For the text-containing cell, return its midpoint in [X, Y] coordinate format. 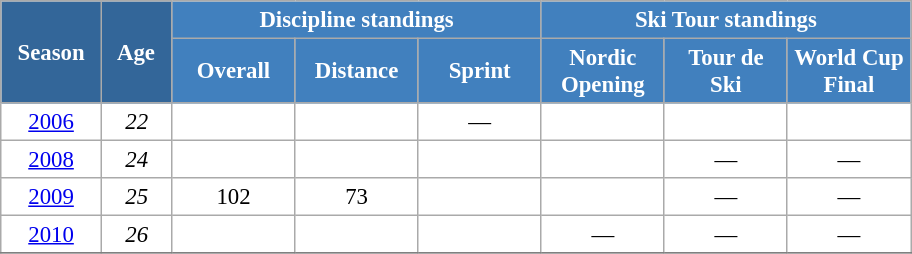
World CupFinal [848, 72]
Ski Tour standings [726, 20]
Sprint [480, 72]
24 [136, 160]
Age [136, 52]
73 [356, 197]
102 [234, 197]
2009 [52, 197]
NordicOpening [602, 72]
Tour deSki [726, 72]
2008 [52, 160]
26 [136, 235]
Distance [356, 72]
Season [52, 52]
2010 [52, 235]
Overall [234, 72]
Discipline standings [356, 20]
2006 [52, 122]
25 [136, 197]
22 [136, 122]
